Output the (x, y) coordinate of the center of the cell containing the given text.  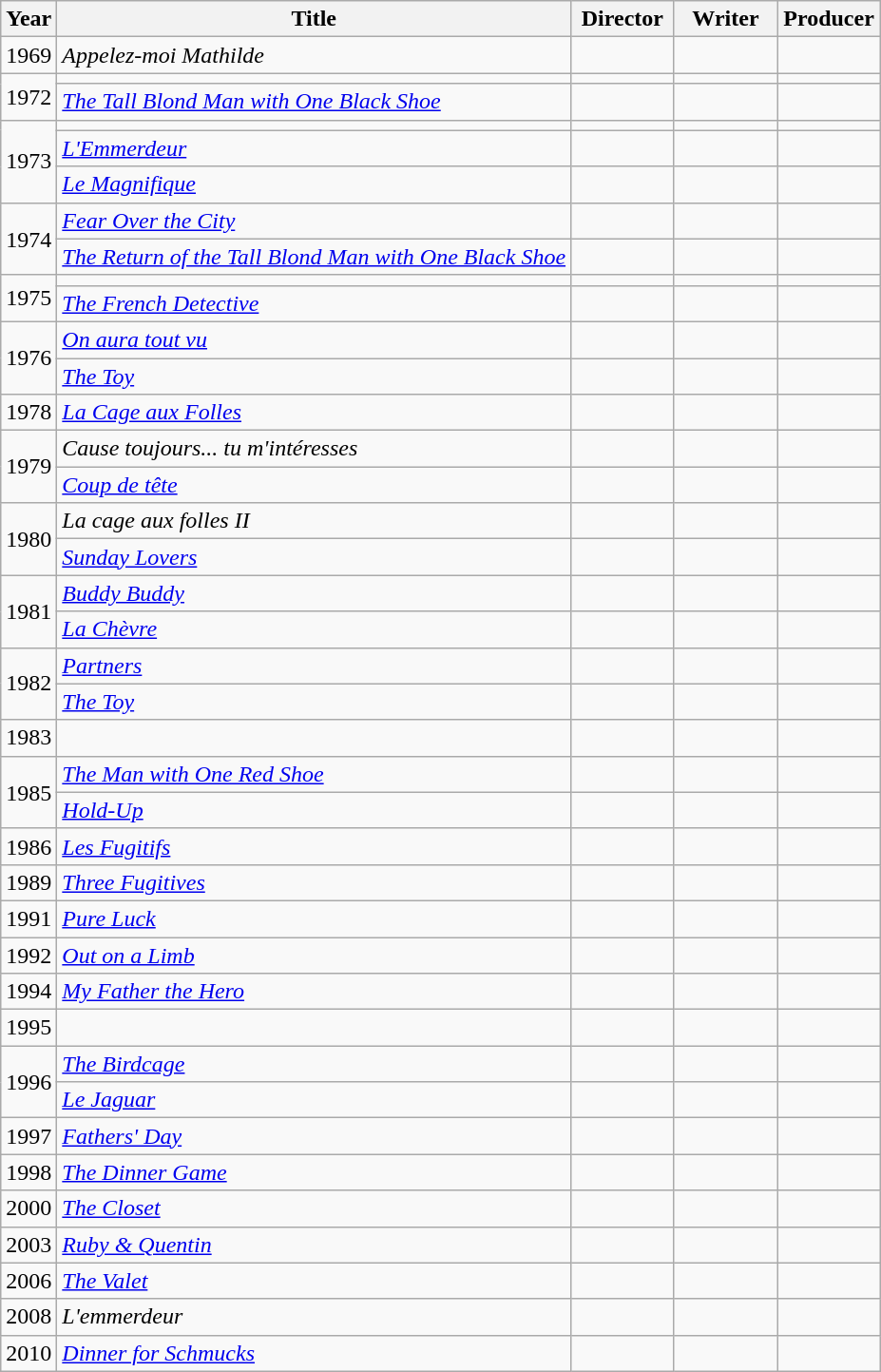
Cause toujours... tu m'intéresses (314, 449)
1996 (29, 1082)
1981 (29, 611)
1973 (29, 162)
The Tall Blond Man with One Black Shoe (314, 102)
Partners (314, 666)
La Chèvre (314, 629)
Producer (829, 19)
The Closet (314, 1208)
Coup de tête (314, 485)
La Cage aux Folles (314, 413)
L'emmerdeur (314, 1317)
1992 (29, 956)
Pure Luck (314, 918)
2010 (29, 1353)
Appelez-moi Mathilde (314, 55)
Les Fugitifs (314, 846)
Sunday Lovers (314, 557)
Fear Over the City (314, 221)
My Father the Hero (314, 992)
1991 (29, 918)
1986 (29, 846)
1989 (29, 882)
1975 (29, 299)
1972 (29, 97)
Writer (726, 19)
Director (623, 19)
1982 (29, 684)
1976 (29, 357)
Ruby & Quentin (314, 1245)
Year (29, 19)
1997 (29, 1136)
The French Detective (314, 303)
1983 (29, 738)
1974 (29, 239)
La cage aux folles II (314, 521)
2006 (29, 1281)
1980 (29, 539)
2000 (29, 1208)
The Return of the Tall Blond Man with One Black Shoe (314, 257)
The Birdcage (314, 1064)
Le Magnifique (314, 184)
Buddy Buddy (314, 593)
Fathers' Day (314, 1136)
The Valet (314, 1281)
Title (314, 19)
2008 (29, 1317)
1969 (29, 55)
On aura tout vu (314, 339)
Le Jaguar (314, 1100)
1985 (29, 792)
1995 (29, 1028)
Out on a Limb (314, 956)
The Man with One Red Shoe (314, 774)
Hold-Up (314, 810)
The Dinner Game (314, 1172)
1994 (29, 992)
Dinner for Schmucks (314, 1353)
1998 (29, 1172)
1978 (29, 413)
L'Emmerdeur (314, 148)
2003 (29, 1245)
1979 (29, 467)
Three Fugitives (314, 882)
